Determine the [x, y] coordinate at the center of the cell enclosing the given text.  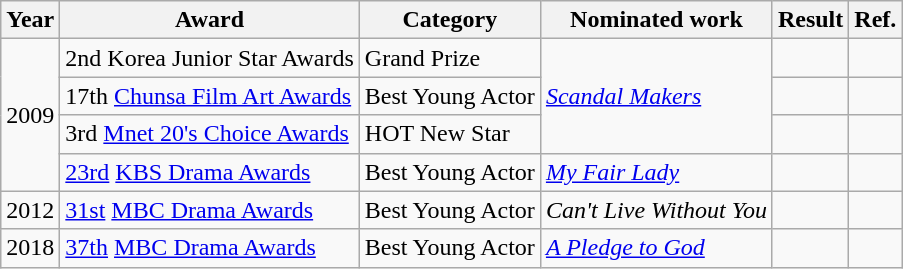
Grand Prize [450, 58]
Nominated work [656, 20]
2nd Korea Junior Star Awards [210, 58]
Year [30, 20]
A Pledge to God [656, 248]
2009 [30, 115]
17th Chunsa Film Art Awards [210, 96]
2018 [30, 248]
Can't Live Without You [656, 210]
Scandal Makers [656, 96]
3rd Mnet 20's Choice Awards [210, 134]
2012 [30, 210]
23rd KBS Drama Awards [210, 172]
Award [210, 20]
HOT New Star [450, 134]
Ref. [876, 20]
31st MBC Drama Awards [210, 210]
My Fair Lady [656, 172]
Category [450, 20]
Result [810, 20]
37th MBC Drama Awards [210, 248]
